Provide the (X, Y) coordinate of the cell's center where the given text is located.  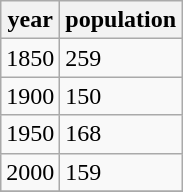
year (30, 20)
159 (121, 172)
2000 (30, 172)
1950 (30, 134)
168 (121, 134)
1850 (30, 58)
population (121, 20)
259 (121, 58)
1900 (30, 96)
150 (121, 96)
